Determine the (x, y) coordinate at the center of the cell enclosing the given text.  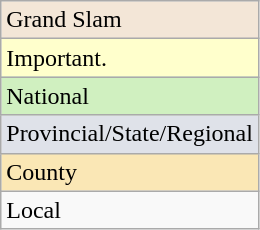
Grand Slam (130, 20)
Important. (130, 58)
County (130, 172)
National (130, 96)
Provincial/State/Regional (130, 134)
Local (130, 210)
